Provide the [X, Y] coordinate of the cell's center where the given text is located.  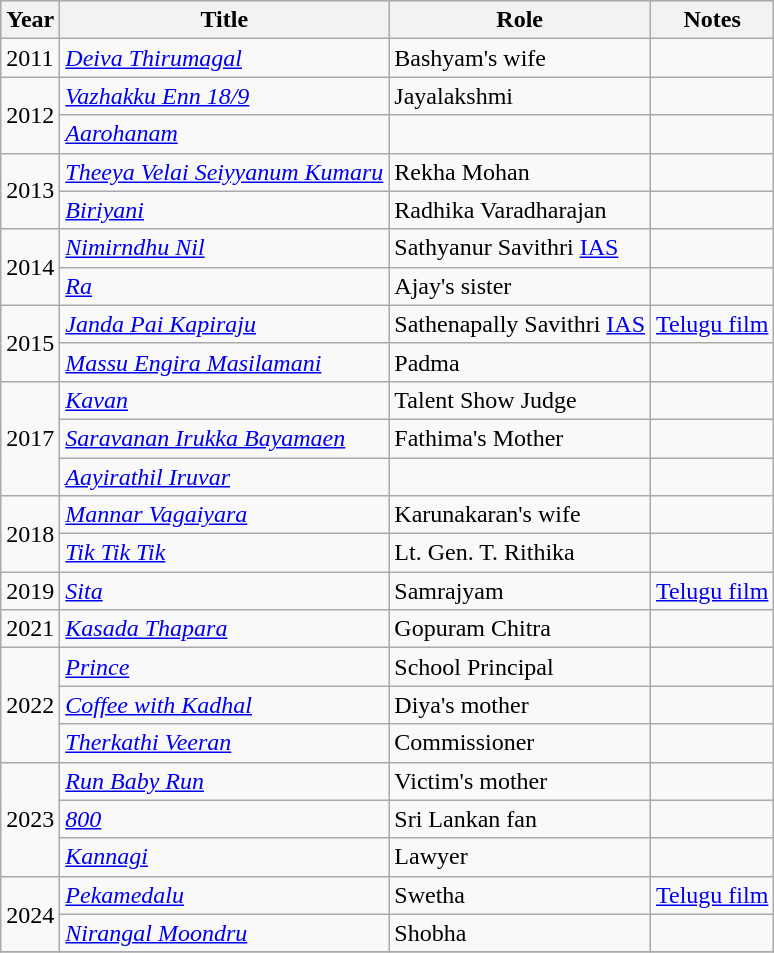
Kannagi [224, 857]
Sri Lankan fan [520, 819]
2015 [30, 343]
2017 [30, 438]
Talent Show Judge [520, 400]
Swetha [520, 895]
2019 [30, 591]
Mannar Vagaiyara [224, 515]
2013 [30, 191]
2022 [30, 705]
Year [30, 20]
Therkathi Veeran [224, 743]
Kavan [224, 400]
Samrajyam [520, 591]
Shobha [520, 933]
Coffee with Kadhal [224, 705]
Sita [224, 591]
Notes [712, 20]
Nirangal Moondru [224, 933]
Biriyani [224, 210]
Prince [224, 667]
Nimirndhu Nil [224, 248]
Padma [520, 362]
Victim's mother [520, 781]
Ajay's sister [520, 286]
2011 [30, 58]
Lawyer [520, 857]
Lt. Gen. T. Rithika [520, 553]
800 [224, 819]
Title [224, 20]
School Principal [520, 667]
Commissioner [520, 743]
Radhika Varadharajan [520, 210]
Bashyam's wife [520, 58]
Aayirathil Iruvar [224, 477]
Rekha Mohan [520, 172]
Jayalakshmi [520, 96]
Ra [224, 286]
2024 [30, 914]
Run Baby Run [224, 781]
Aarohanam [224, 134]
Tik Tik Tik [224, 553]
Pekamedalu [224, 895]
2012 [30, 115]
Kasada Thapara [224, 629]
Vazhakku Enn 18/9 [224, 96]
Sathyanur Savithri IAS [520, 248]
Janda Pai Kapiraju [224, 324]
Gopuram Chitra [520, 629]
Deiva Thirumagal [224, 58]
Fathima's Mother [520, 438]
2014 [30, 267]
2023 [30, 819]
Diya's mother [520, 705]
2021 [30, 629]
Karunakaran's wife [520, 515]
Sathenapally Savithri IAS [520, 324]
Saravanan Irukka Bayamaen [224, 438]
2018 [30, 534]
Role [520, 20]
Massu Engira Masilamani [224, 362]
Theeya Velai Seiyyanum Kumaru [224, 172]
